Find where the given text appears and provide that cell's center as (x, y) coordinate. 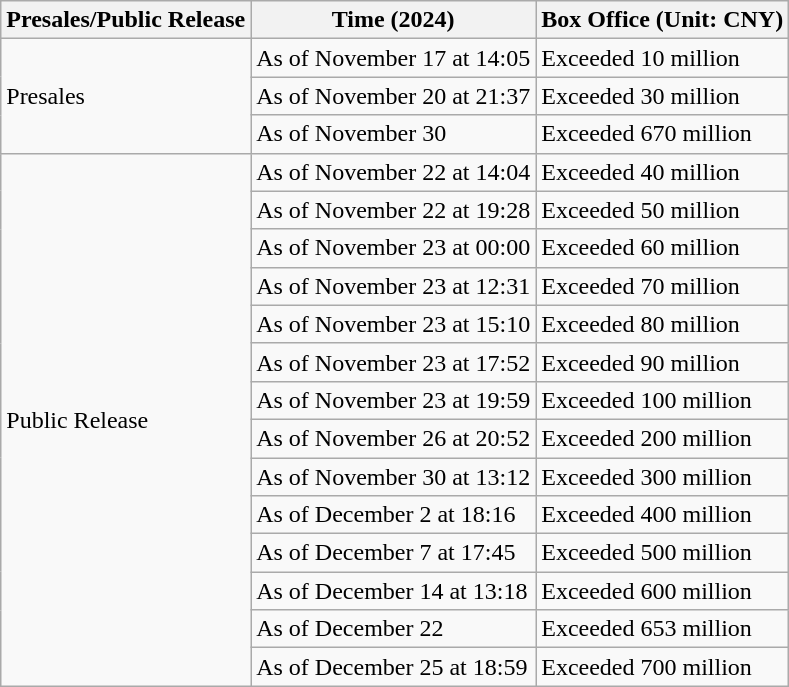
As of December 7 at 17:45 (394, 553)
Exceeded 600 million (662, 591)
Presales/Public Release (126, 20)
As of November 20 at 21:37 (394, 96)
Box Office (Unit: CNY) (662, 20)
Exceeded 653 million (662, 629)
Exceeded 10 million (662, 58)
As of November 30 (394, 134)
As of November 26 at 20:52 (394, 438)
As of November 22 at 14:04 (394, 172)
As of December 22 (394, 629)
Exceeded 40 million (662, 172)
As of November 17 at 14:05 (394, 58)
As of November 23 at 12:31 (394, 286)
Exceeded 400 million (662, 515)
As of November 30 at 13:12 (394, 477)
As of November 23 at 17:52 (394, 362)
Exceeded 70 million (662, 286)
Exceeded 200 million (662, 438)
Exceeded 80 million (662, 324)
Exceeded 300 million (662, 477)
As of November 23 at 15:10 (394, 324)
Presales (126, 96)
Exceeded 670 million (662, 134)
Exceeded 60 million (662, 248)
Exceeded 30 million (662, 96)
As of December 25 at 18:59 (394, 667)
Exceeded 500 million (662, 553)
As of November 22 at 19:28 (394, 210)
Exceeded 50 million (662, 210)
As of November 23 at 19:59 (394, 400)
Public Release (126, 420)
Exceeded 700 million (662, 667)
As of December 2 at 18:16 (394, 515)
As of December 14 at 13:18 (394, 591)
Time (2024) (394, 20)
Exceeded 100 million (662, 400)
Exceeded 90 million (662, 362)
As of November 23 at 00:00 (394, 248)
